Provide the [X, Y] coordinate of the cell's center where the given text is located.  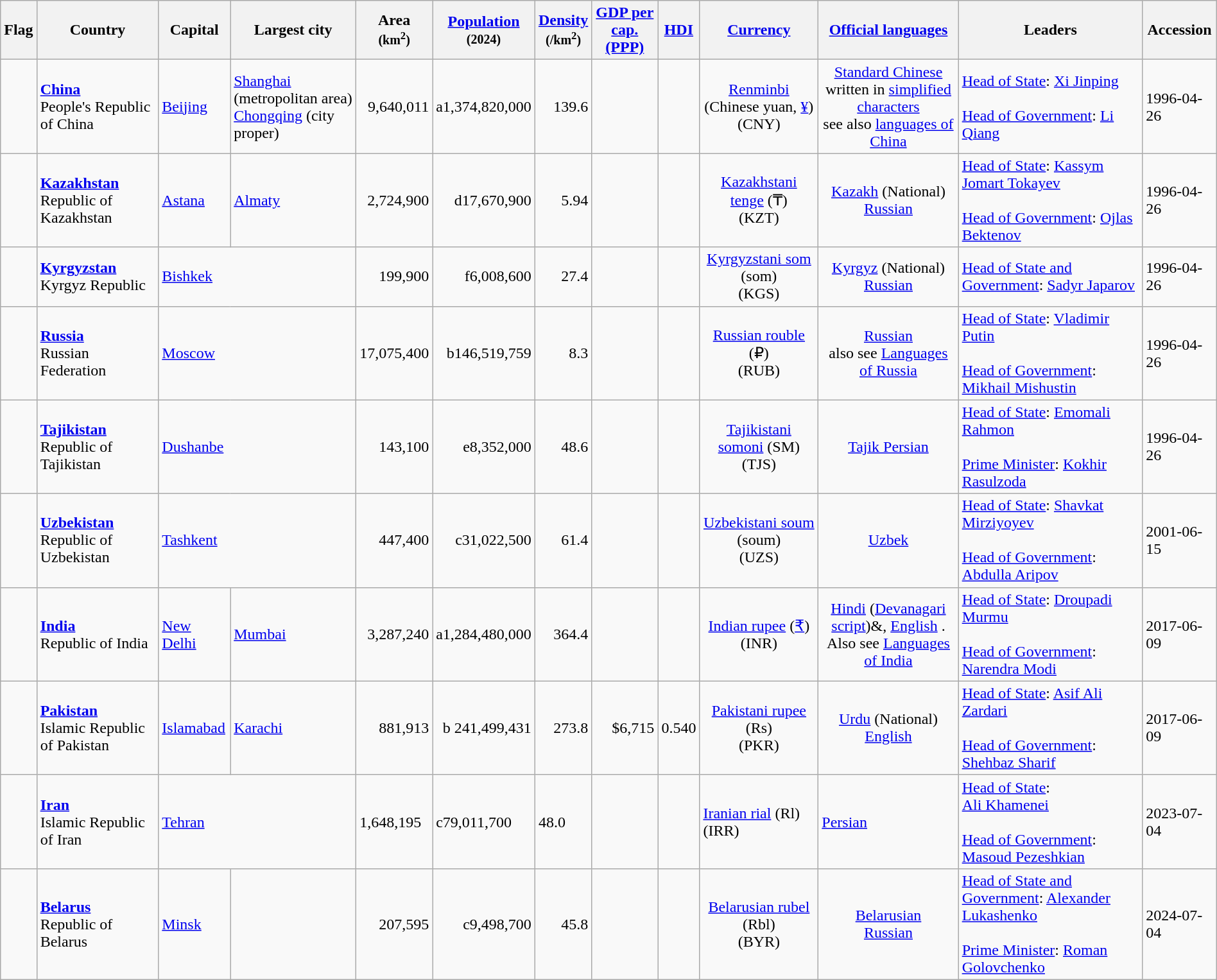
Shanghai (metropolitan area)Chongqing (city proper) [293, 107]
Hindi (Devanagari script)&, English . Also see Languages of India [888, 634]
Currency [759, 30]
BelarusianRussian [888, 924]
New Delhi [194, 634]
b146,519,759 [484, 353]
Renminbi (Chinese yuan, ¥)(CNY) [759, 107]
Bishkek [257, 277]
GDP per cap.(PPP) [625, 30]
Mumbai [293, 634]
Density(/km2) [563, 30]
Russian also see Languages of Russia [888, 353]
Tajikistani somoni (SM)(TJS) [759, 447]
HDI [679, 30]
a1,374,820,000 [484, 107]
Head of State: Vladimir PutinHead of Government: Mikhail Mishustin [1050, 353]
Indian rupee (₹) (INR) [759, 634]
Head of State and Government: Sadyr Japarov [1050, 277]
Head of State: Shavkat MirziyoyevHead of Government: Abdulla Aripov [1050, 540]
143,100 [394, 447]
UzbekistanRepublic of Uzbekistan [98, 540]
Kyrgyz (National)Russian [888, 277]
Area(km2) [394, 30]
881,913 [394, 728]
Head of State:Ali KhameneiHead of Government: Masoud Pezeshkian [1050, 821]
Islamabad [194, 728]
Belarusian rubel (Rbl) (BYR) [759, 924]
45.8 [563, 924]
Persian [888, 821]
447,400 [394, 540]
Standard Chinese written in simplified characterssee also languages of China [888, 107]
8.3 [563, 353]
c9,498,700 [484, 924]
Kazakhstani tenge (₸) (KZT) [759, 200]
TajikistanRepublic of Tajikistan [98, 447]
0.540 [679, 728]
f6,008,600 [484, 277]
KyrgyzstanKyrgyz Republic [98, 277]
c31,022,500 [484, 540]
BelarusRepublic of Belarus [98, 924]
Uzbekistani soum (soum)(UZS) [759, 540]
2,724,900 [394, 200]
Almaty [293, 200]
48.0 [563, 821]
Dushanbe [257, 447]
139.6 [563, 107]
Kyrgyzstani som (som)(KGS) [759, 277]
Largest city [293, 30]
b 241,499,431 [484, 728]
Beijing [194, 107]
2001-06-15 [1180, 540]
Astana [194, 200]
Population(2024) [484, 30]
Uzbek [888, 540]
Pakistani rupee (Rs)(PKR) [759, 728]
Head of State: Kassym Jomart TokayevHead of Government: Ojlas Bektenov [1050, 200]
RussiaRussian Federation [98, 353]
3,287,240 [394, 634]
Head of State: Droupadi MurmuHead of Government: Narendra Modi [1050, 634]
2024-07-04 [1180, 924]
Official languages [888, 30]
a1,284,480,000 [484, 634]
199,900 [394, 277]
Country [98, 30]
Karachi [293, 728]
Urdu (National)English [888, 728]
17,075,400 [394, 353]
207,595 [394, 924]
Russian rouble (₽) (RUB) [759, 353]
Capital [194, 30]
Tashkent [257, 540]
273.8 [563, 728]
PakistanIslamic Republic of Pakistan [98, 728]
Minsk [194, 924]
Leaders [1050, 30]
Moscow [257, 353]
27.4 [563, 277]
Accession [1180, 30]
IranIslamic Republic of Iran [98, 821]
Tajik Persian [888, 447]
48.6 [563, 447]
Iranian rial (Rl) (IRR) [759, 821]
Flag [19, 30]
Head of State: Xi JinpingHead of Government: Li Qiang [1050, 107]
Head of State: Asif Ali ZardariHead of Government: Shehbaz Sharif [1050, 728]
c79,011,700 [484, 821]
61.4 [563, 540]
ChinaPeople's Republic of China [98, 107]
IndiaRepublic of India [98, 634]
Head of State and Government: Alexander LukashenkoPrime Minister: Roman Golovchenko [1050, 924]
Kazakh (National)Russian [888, 200]
5.94 [563, 200]
KazakhstanRepublic of Kazakhstan [98, 200]
d17,670,900 [484, 200]
1,648,195 [394, 821]
2023-07-04 [1180, 821]
Tehran [257, 821]
e8,352,000 [484, 447]
9,640,011 [394, 107]
364.4 [563, 634]
Head of State: Emomali RahmonPrime Minister: Kokhir Rasulzoda [1050, 447]
$6,715 [625, 728]
